Search for the cell housing the specified text and yield its (X, Y) center coordinate. 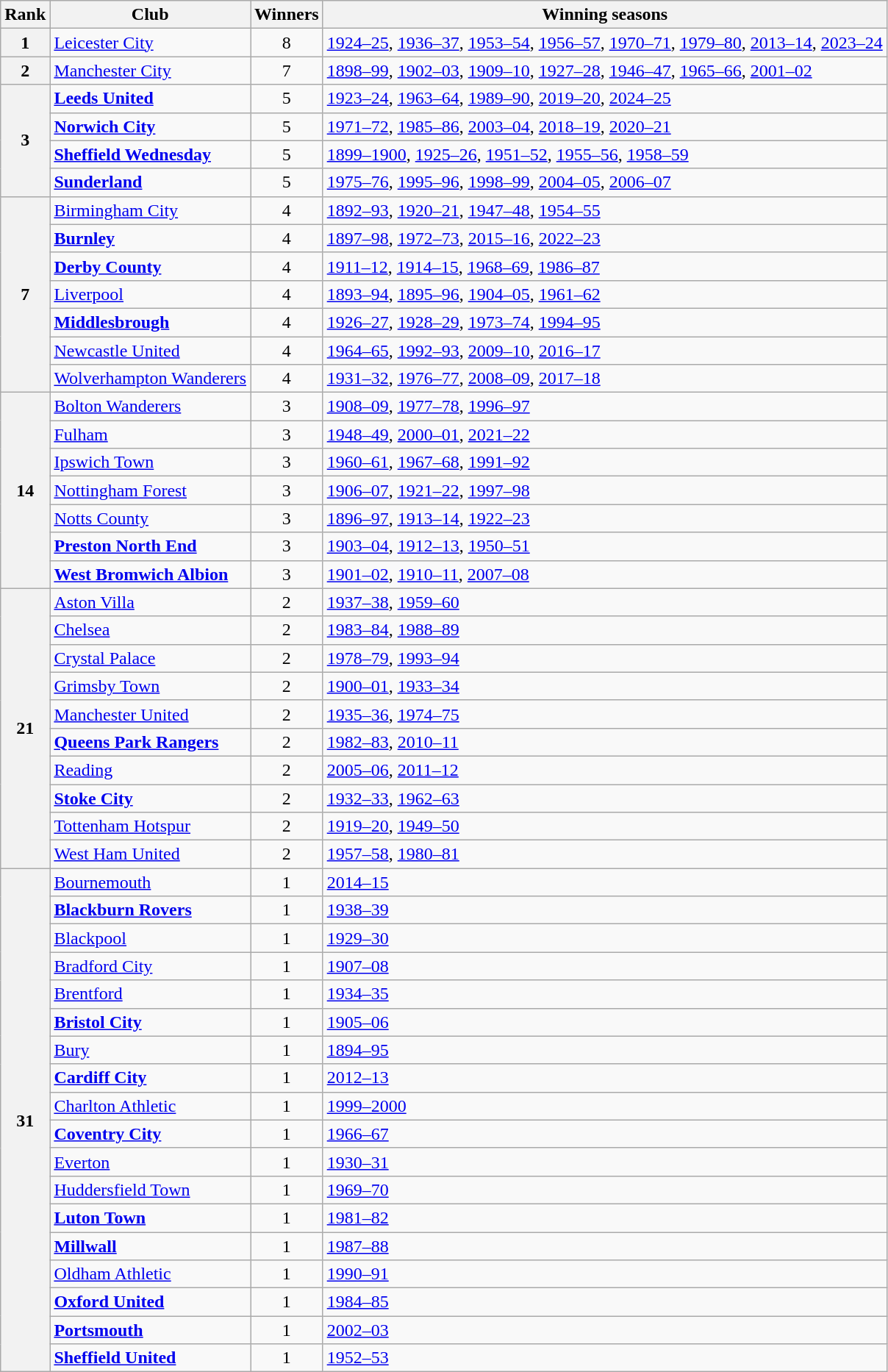
Aston Villa (150, 602)
Sheffield Wednesday (150, 154)
Notts County (150, 518)
West Bromwich Albion (150, 574)
Norwich City (150, 126)
1982–83, 2010–11 (604, 742)
1892–93, 1920–21, 1947–48, 1954–55 (604, 210)
Nottingham Forest (150, 490)
Chelsea (150, 630)
2002–03 (604, 1330)
Oxford United (150, 1302)
1931–32, 1976–77, 2008–09, 2017–18 (604, 379)
1978–79, 1993–94 (604, 658)
Cardiff City (150, 1078)
Coventry City (150, 1134)
1919–20, 1949–50 (604, 826)
Charlton Athletic (150, 1106)
1935–36, 1974–75 (604, 714)
Bristol City (150, 1022)
1923–24, 1963–64, 1989–90, 2019–20, 2024–25 (604, 99)
Fulham (150, 435)
1905–06 (604, 1022)
Sheffield United (150, 1358)
1898–99, 1902–03, 1909–10, 1927–28, 1946–47, 1965–66, 2001–02 (604, 71)
Rank (25, 15)
Blackpool (150, 938)
Portsmouth (150, 1330)
Crystal Palace (150, 658)
Manchester City (150, 71)
West Ham United (150, 854)
Grimsby Town (150, 686)
31 (25, 1121)
1907–08 (604, 966)
Queens Park Rangers (150, 742)
1981–82 (604, 1218)
1897–98, 1972–73, 2015–16, 2022–23 (604, 238)
1903–04, 1912–13, 1950–51 (604, 546)
2014–15 (604, 882)
1908–09, 1977–78, 1996–97 (604, 407)
Leicester City (150, 43)
Burnley (150, 238)
1901–02, 1910–11, 2007–08 (604, 574)
Liverpool (150, 294)
Bournemouth (150, 882)
2012–13 (604, 1078)
1938–39 (604, 910)
Bury (150, 1050)
1937–38, 1959–60 (604, 602)
Bradford City (150, 966)
1999–2000 (604, 1106)
1960–61, 1967–68, 1991–92 (604, 462)
Bolton Wanderers (150, 407)
8 (287, 43)
1952–53 (604, 1358)
1911–12, 1914–15, 1968–69, 1986–87 (604, 266)
1896–97, 1913–14, 1922–23 (604, 518)
1930–31 (604, 1162)
1983–84, 1988–89 (604, 630)
Leeds United (150, 99)
1948–49, 2000–01, 2021–22 (604, 435)
Wolverhampton Wanderers (150, 379)
1957–58, 1980–81 (604, 854)
1969–70 (604, 1190)
1899–1900, 1925–26, 1951–52, 1955–56, 1958–59 (604, 154)
Ipswich Town (150, 462)
Winners (287, 15)
Luton Town (150, 1218)
1929–30 (604, 938)
21 (25, 728)
1987–88 (604, 1246)
1990–91 (604, 1274)
1934–35 (604, 994)
1975–76, 1995–96, 1998–99, 2004–05, 2006–07 (604, 182)
Newcastle United (150, 351)
Preston North End (150, 546)
1900–01, 1933–34 (604, 686)
Oldham Athletic (150, 1274)
Middlesbrough (150, 322)
1966–67 (604, 1134)
Millwall (150, 1246)
Derby County (150, 266)
1964–65, 1992–93, 2009–10, 2016–17 (604, 351)
Club (150, 15)
Stoke City (150, 798)
Blackburn Rovers (150, 910)
Winning seasons (604, 15)
Reading (150, 770)
1893–94, 1895–96, 1904–05, 1961–62 (604, 294)
Huddersfield Town (150, 1190)
1971–72, 1985–86, 2003–04, 2018–19, 2020–21 (604, 126)
1932–33, 1962–63 (604, 798)
Manchester United (150, 714)
Everton (150, 1162)
Tottenham Hotspur (150, 826)
1926–27, 1928–29, 1973–74, 1994–95 (604, 322)
Brentford (150, 994)
Birmingham City (150, 210)
1906–07, 1921–22, 1997–98 (604, 490)
2005–06, 2011–12 (604, 770)
1924–25, 1936–37, 1953–54, 1956–57, 1970–71, 1979–80, 2013–14, 2023–24 (604, 43)
Sunderland (150, 182)
1894–95 (604, 1050)
1984–85 (604, 1302)
14 (25, 490)
